Determine the (x, y) coordinate at the center of the cell enclosing the given text.  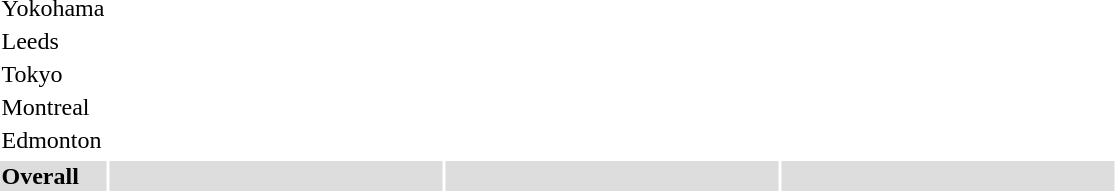
Leeds (53, 41)
Overall (53, 176)
Edmonton (53, 140)
Montreal (53, 107)
Tokyo (53, 74)
